From the cell containing the given text, extract its center point as [x, y] coordinate. 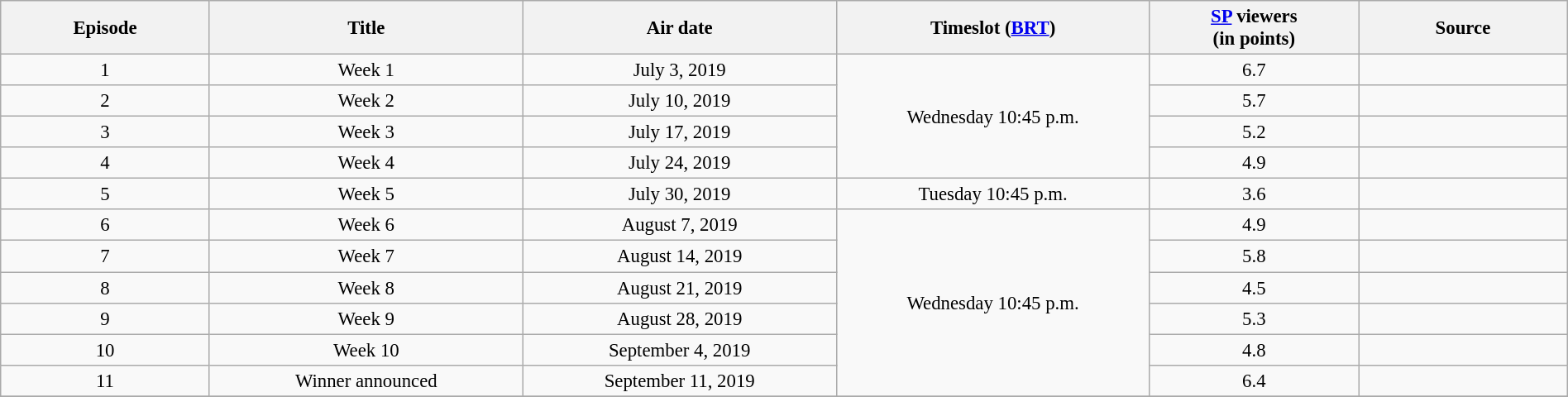
August 7, 2019 [680, 226]
SP viewers(in points) [1254, 28]
July 24, 2019 [680, 163]
3 [106, 132]
Tuesday 10:45 p.m. [992, 194]
September 11, 2019 [680, 380]
2 [106, 101]
July 30, 2019 [680, 194]
Week 3 [366, 132]
5.7 [1254, 101]
11 [106, 380]
Week 9 [366, 318]
Week 4 [366, 163]
5.3 [1254, 318]
Winner announced [366, 380]
4.8 [1254, 350]
August 21, 2019 [680, 288]
8 [106, 288]
6.7 [1254, 70]
4 [106, 163]
4.5 [1254, 288]
September 4, 2019 [680, 350]
5 [106, 194]
Timeslot (BRT) [992, 28]
7 [106, 256]
Week 1 [366, 70]
Week 10 [366, 350]
Title [366, 28]
July 3, 2019 [680, 70]
August 28, 2019 [680, 318]
5.2 [1254, 132]
July 17, 2019 [680, 132]
5.8 [1254, 256]
Week 7 [366, 256]
1 [106, 70]
July 10, 2019 [680, 101]
Week 5 [366, 194]
Air date [680, 28]
Source [1464, 28]
3.6 [1254, 194]
Episode [106, 28]
10 [106, 350]
Week 6 [366, 226]
6.4 [1254, 380]
Week 8 [366, 288]
Week 2 [366, 101]
August 14, 2019 [680, 256]
9 [106, 318]
6 [106, 226]
